Provide the (X, Y) coordinate of the cell's center where the given text is located.  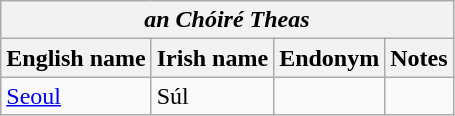
Notes (419, 58)
Seoul (76, 96)
Súl (212, 96)
an Chóiré Theas (227, 20)
English name (76, 58)
Irish name (212, 58)
Endonym (330, 58)
